Identify which cell holds the provided text, then report its [X, Y] central coordinate. 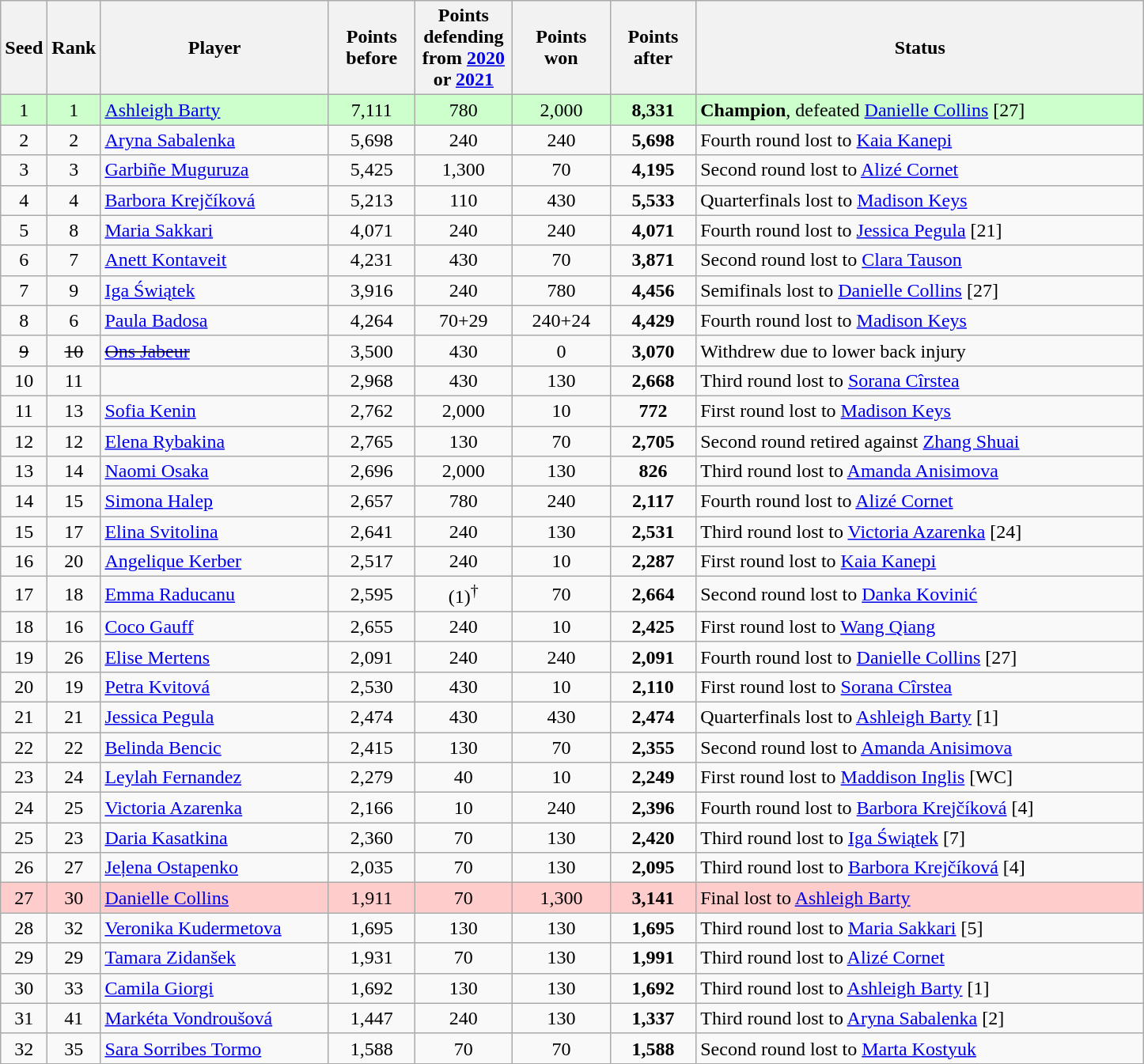
3,141 [653, 898]
2,517 [372, 562]
33 [74, 988]
826 [653, 471]
2,095 [653, 868]
Victoria Azarenka [215, 808]
Third round lost to Maria Sakkari [5] [920, 928]
First round lost to Wang Qiang [920, 627]
4,429 [653, 320]
(1)† [464, 595]
2,287 [653, 562]
3,871 [653, 260]
Second round lost to Clara Tauson [920, 260]
5,213 [372, 200]
Third round lost to Iga Świątek [7] [920, 838]
Tamara Zidanšek [215, 958]
35 [74, 1048]
Quarterfinals lost to Ashleigh Barty [1] [920, 718]
Points after [653, 47]
Veronika Kudermetova [215, 928]
110 [464, 200]
Sofia Kenin [215, 411]
Markéta Vondroušová [215, 1018]
Aryna Sabalenka [215, 140]
First round lost to Kaia Kanepi [920, 562]
0 [562, 350]
Third round lost to Aryna Sabalenka [2] [920, 1018]
Third round lost to Sorana Cîrstea [920, 381]
Rank [74, 47]
Elena Rybakina [215, 441]
2,595 [372, 595]
2,355 [653, 748]
Fourth round lost to Kaia Kanepi [920, 140]
5 [24, 230]
Third round lost to Ashleigh Barty [1] [920, 988]
Jeļena Ostapenko [215, 868]
Final lost to Ashleigh Barty [920, 898]
240+24 [562, 320]
2,664 [653, 595]
1,447 [372, 1018]
70+29 [464, 320]
Paula Badosa [215, 320]
Points before [372, 47]
Elina Svitolina [215, 532]
2,705 [653, 441]
2,396 [653, 808]
Fourth round lost to Alizé Cornet [920, 502]
Withdrew due to lower back injury [920, 350]
Maria Sakkari [215, 230]
40 [464, 778]
Semifinals lost to Danielle Collins [27] [920, 290]
Second round lost to Marta Kostyuk [920, 1048]
First round lost to Sorana Cîrstea [920, 687]
Petra Kvitová [215, 687]
2,641 [372, 532]
Camila Giorgi [215, 988]
Sara Sorribes Tormo [215, 1048]
2,531 [653, 532]
Fourth round lost to Danielle Collins [27] [920, 657]
2,117 [653, 502]
Angelique Kerber [215, 562]
Danielle Collins [215, 898]
Barbora Krejčíková [215, 200]
7,111 [372, 110]
2,425 [653, 627]
1,931 [372, 958]
Naomi Osaka [215, 471]
2,655 [372, 627]
4,264 [372, 320]
Seed [24, 47]
2,765 [372, 441]
772 [653, 411]
2,530 [372, 687]
1,911 [372, 898]
First round lost to Maddison Inglis [WC] [920, 778]
Jessica Pegula [215, 718]
8,331 [653, 110]
Second round lost to Alizé Cornet [920, 170]
Champion, defeated Danielle Collins [27] [920, 110]
3,500 [372, 350]
2,166 [372, 808]
Points defending from 2020 or 2021 [464, 47]
First round lost to Madison Keys [920, 411]
Status [920, 47]
Garbiñe Muguruza [215, 170]
2,420 [653, 838]
1,991 [653, 958]
3,070 [653, 350]
3,916 [372, 290]
2,279 [372, 778]
Third round lost to Alizé Cornet [920, 958]
Second round lost to Danka Kovinić [920, 595]
2,696 [372, 471]
4,456 [653, 290]
2,035 [372, 868]
41 [74, 1018]
Simona Halep [215, 502]
Ashleigh Barty [215, 110]
Emma Raducanu [215, 595]
Second round lost to Amanda Anisimova [920, 748]
2,360 [372, 838]
2,415 [372, 748]
Third round lost to Barbora Krejčíková [4] [920, 868]
2,668 [653, 381]
Coco Gauff [215, 627]
Anett Kontaveit [215, 260]
2,968 [372, 381]
2,762 [372, 411]
Iga Świątek [215, 290]
Fourth round lost to Barbora Krejčíková [4] [920, 808]
Ons Jabeur [215, 350]
Fourth round lost to Jessica Pegula [21] [920, 230]
Player [215, 47]
31 [24, 1018]
Elise Mertens [215, 657]
Third round lost to Amanda Anisimova [920, 471]
2,110 [653, 687]
5,425 [372, 170]
2,249 [653, 778]
1,337 [653, 1018]
Second round retired against Zhang Shuai [920, 441]
Belinda Bencic [215, 748]
Fourth round lost to Madison Keys [920, 320]
4,231 [372, 260]
Quarterfinals lost to Madison Keys [920, 200]
Leylah Fernandez [215, 778]
28 [24, 928]
2,657 [372, 502]
4,195 [653, 170]
Points won [562, 47]
5,533 [653, 200]
Third round lost to Victoria Azarenka [24] [920, 532]
Daria Kasatkina [215, 838]
